For the text-containing cell, return its midpoint in (X, Y) coordinate format. 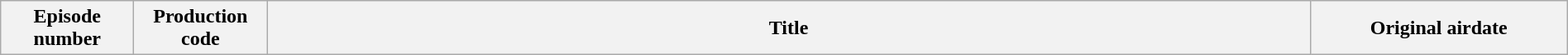
Original airdate (1439, 28)
Episode number (68, 28)
Title (789, 28)
Production code (200, 28)
